For the text-containing cell, return its midpoint in [x, y] coordinate format. 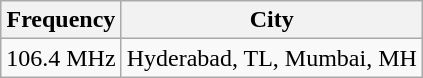
Frequency [61, 20]
Hyderabad, TL, Mumbai, MH [272, 58]
City [272, 20]
106.4 MHz [61, 58]
